Find where the given text appears and provide that cell's center as [X, Y] coordinate. 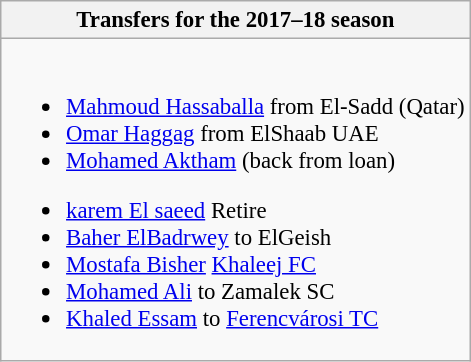
Transfers for the 2017–18 season [236, 20]
